Determine the (X, Y) coordinate at the center of the cell enclosing the given text.  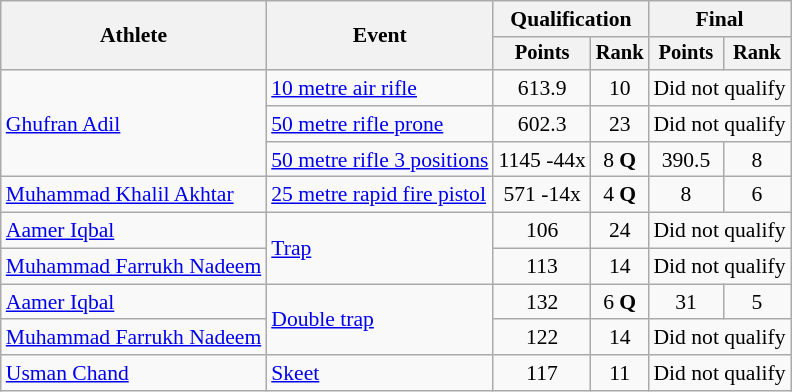
31 (686, 302)
Skeet (380, 373)
10 (620, 88)
571 -14x (542, 195)
5 (756, 302)
10 metre air rifle (380, 88)
6 (756, 195)
Muhammad Khalil Akhtar (134, 195)
613.9 (542, 88)
50 metre rifle prone (380, 124)
Event (380, 36)
24 (620, 231)
Usman Chand (134, 373)
Double trap (380, 320)
8 Q (620, 160)
25 metre rapid fire pistol (380, 195)
1145 -44x (542, 160)
132 (542, 302)
Trap (380, 248)
11 (620, 373)
50 metre rifle 3 positions (380, 160)
390.5 (686, 160)
6 Q (620, 302)
602.3 (542, 124)
23 (620, 124)
113 (542, 267)
4 Q (620, 195)
Qualification (570, 19)
Ghufran Adil (134, 124)
117 (542, 373)
122 (542, 338)
Final (719, 19)
106 (542, 231)
Athlete (134, 36)
